Return the (X, Y) coordinate for the center point of the cell that contains the specified text.  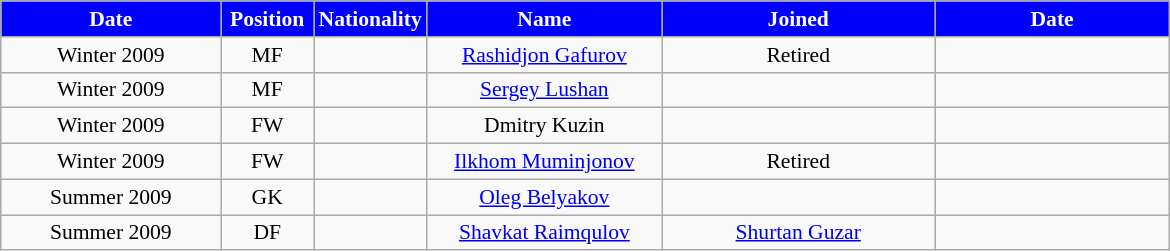
DF (268, 233)
Name (544, 19)
Shurtan Guzar (798, 233)
Joined (798, 19)
Position (268, 19)
Dmitry Kuzin (544, 126)
Nationality (370, 19)
Ilkhom Muminjonov (544, 162)
Shavkat Raimqulov (544, 233)
Rashidjon Gafurov (544, 55)
GK (268, 197)
Oleg Belyakov (544, 197)
Sergey Lushan (544, 90)
